Detect which cell encompasses the target text, then output its [x, y] center coordinate. 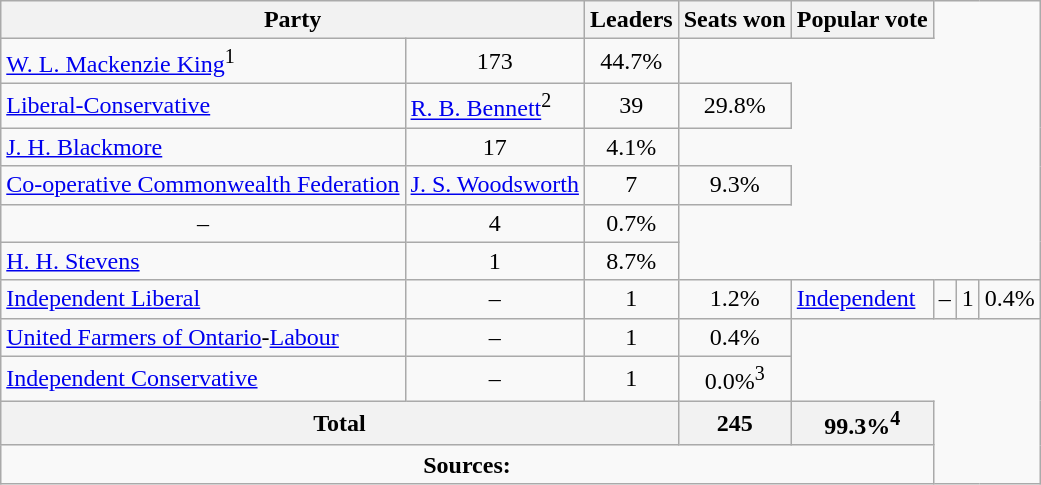
44.7% [631, 62]
0.0%3 [734, 378]
Independent Conservative [203, 378]
United Farmers of Ontario-Labour [203, 337]
8.7% [631, 261]
Sources: [467, 464]
4 [494, 223]
Popular vote [862, 20]
7 [631, 185]
9.3% [734, 185]
Independent Liberal [203, 299]
0.7% [631, 223]
29.8% [734, 106]
W. L. Mackenzie King1 [203, 62]
Liberal-Conservative [203, 106]
99.3%4 [862, 424]
Seats won [734, 20]
Party [293, 20]
R. B. Bennett2 [494, 106]
J. S. Woodsworth [494, 185]
Total [340, 424]
17 [494, 147]
39 [631, 106]
H. H. Stevens [203, 261]
Leaders [631, 20]
J. H. Blackmore [203, 147]
Co-operative Commonwealth Federation [203, 185]
1.2% [734, 299]
173 [494, 62]
4.1% [631, 147]
Independent [862, 299]
245 [734, 424]
